Return [x, y] of the center of cell containing provided text 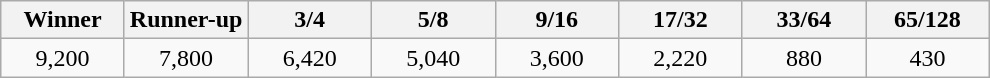
2,220 [681, 58]
3,600 [557, 58]
5,040 [433, 58]
65/128 [928, 20]
430 [928, 58]
5/8 [433, 20]
9,200 [63, 58]
17/32 [681, 20]
3/4 [310, 20]
Runner-up [186, 20]
33/64 [804, 20]
7,800 [186, 58]
6,420 [310, 58]
Winner [63, 20]
9/16 [557, 20]
880 [804, 58]
